Scan for the cell matching the given text and deliver its [X, Y] coordinate at center. 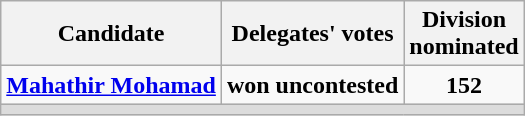
won uncontested [312, 85]
Candidate [112, 34]
152 [464, 85]
Divisionnominated [464, 34]
Mahathir Mohamad [112, 85]
Delegates' votes [312, 34]
